Extract the (x, y) coordinate from the center of the cell holding the provided text.  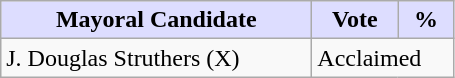
J. Douglas Struthers (X) (156, 58)
Acclaimed (383, 58)
Mayoral Candidate (156, 20)
% (426, 20)
Vote (355, 20)
